Return [x, y] of the center of cell containing provided text 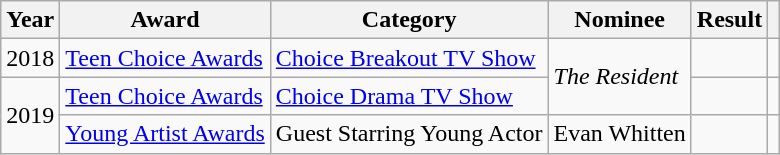
2018 [30, 58]
Choice Breakout TV Show [409, 58]
Choice Drama TV Show [409, 96]
Evan Whitten [620, 134]
Year [30, 20]
Award [165, 20]
Category [409, 20]
Guest Starring Young Actor [409, 134]
Young Artist Awards [165, 134]
Nominee [620, 20]
The Resident [620, 77]
Result [729, 20]
2019 [30, 115]
